Extract the [x, y] coordinate from the center of the cell holding the provided text.  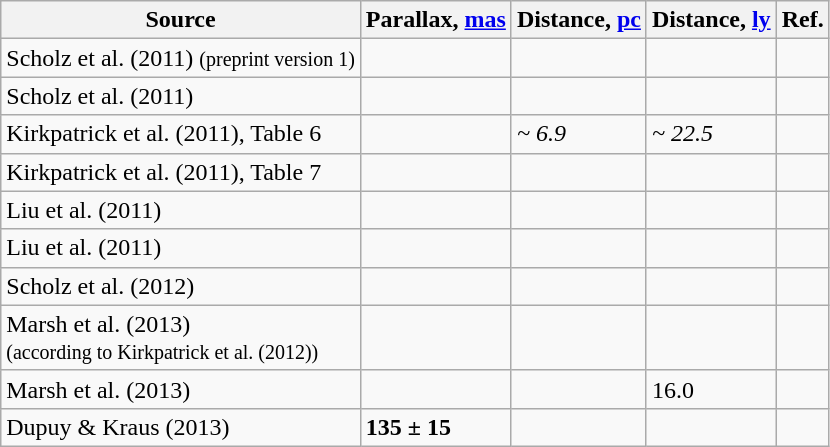
135 ± 15 [436, 427]
~ 6.9 [578, 134]
Scholz et al. (2011) (preprint version 1) [181, 58]
Scholz et al. (2011) [181, 96]
Kirkpatrick et al. (2011), Table 6 [181, 134]
Ref. [802, 20]
16.0 [711, 389]
Distance, ly [711, 20]
Scholz et al. (2012) [181, 286]
Marsh et al. (2013) [181, 389]
Kirkpatrick et al. (2011), Table 7 [181, 172]
Marsh et al. (2013)(according to Kirkpatrick et al. (2012)) [181, 338]
~ 22.5 [711, 134]
Source [181, 20]
Dupuy & Kraus (2013) [181, 427]
Distance, pc [578, 20]
Parallax, mas [436, 20]
